Scan for the cell matching the given text and deliver its [X, Y] coordinate at center. 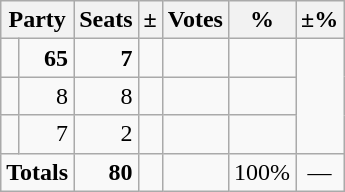
100% [262, 172]
Party [38, 20]
65 [46, 58]
Votes [195, 20]
Seats [106, 20]
Totals [38, 172]
80 [106, 172]
2 [106, 134]
± [150, 20]
±% [320, 20]
% [262, 20]
— [320, 172]
